Return [X, Y] of the center of cell containing provided text 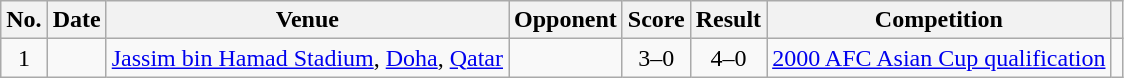
2000 AFC Asian Cup qualification [939, 58]
Opponent [566, 20]
Score [656, 20]
Date [76, 20]
1 [24, 58]
4–0 [728, 58]
3–0 [656, 58]
No. [24, 20]
Jassim bin Hamad Stadium, Doha, Qatar [307, 58]
Venue [307, 20]
Result [728, 20]
Competition [939, 20]
